Detect which cell encompasses the target text, then output its (X, Y) center coordinate. 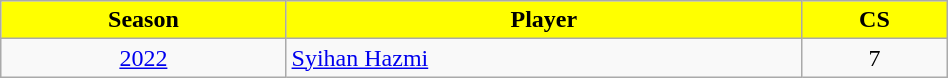
2022 (144, 58)
Syihan Hazmi (544, 58)
Player (544, 20)
7 (875, 58)
Season (144, 20)
CS (875, 20)
